Output the [x, y] coordinate of the center of the cell containing the given text.  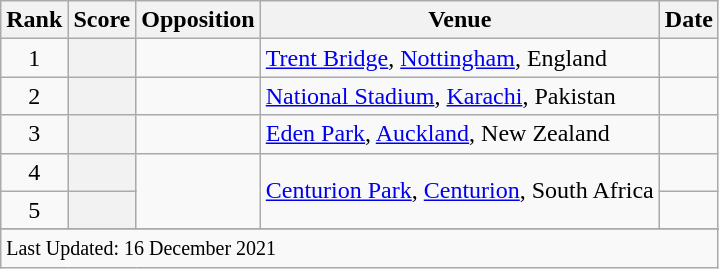
Score [102, 20]
Eden Park, Auckland, New Zealand [460, 134]
4 [34, 172]
2 [34, 96]
Trent Bridge, Nottingham, England [460, 58]
Venue [460, 20]
Centurion Park, Centurion, South Africa [460, 191]
1 [34, 58]
Last Updated: 16 December 2021 [360, 248]
Rank [34, 20]
Opposition [198, 20]
National Stadium, Karachi, Pakistan [460, 96]
Date [688, 20]
5 [34, 210]
3 [34, 134]
